From the cell containing the given text, extract its center point as (X, Y) coordinate. 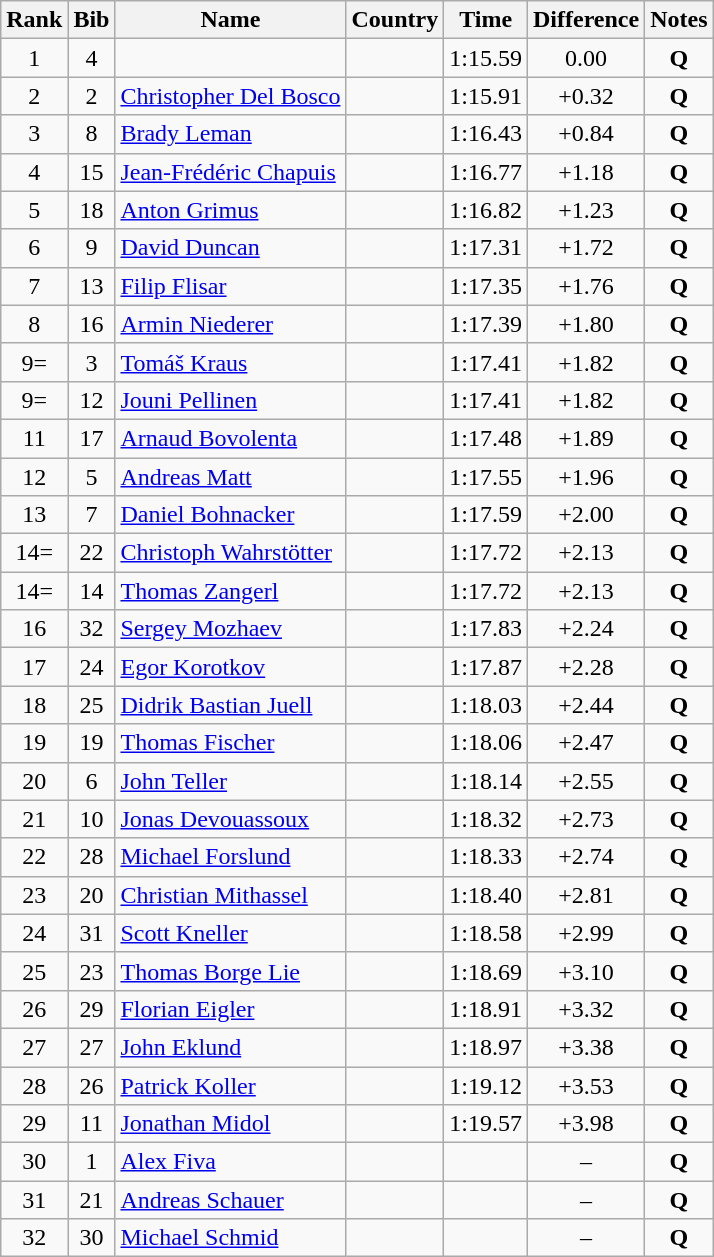
1:17.39 (486, 324)
+1.96 (586, 477)
+2.55 (586, 781)
+1.18 (586, 172)
Time (486, 20)
Daniel Bohnacker (230, 515)
15 (92, 172)
14 (92, 591)
Andreas Schauer (230, 1200)
1:15.91 (486, 96)
+2.99 (586, 933)
+1.80 (586, 324)
Christian Mithassel (230, 895)
1:17.59 (486, 515)
Michael Schmid (230, 1238)
Arnaud Bovolenta (230, 438)
Sergey Mozhaev (230, 629)
1:18.33 (486, 857)
1:17.55 (486, 477)
Thomas Fischer (230, 743)
+1.23 (586, 210)
Tomáš Kraus (230, 362)
Jonas Devouassoux (230, 819)
1:16.82 (486, 210)
+3.53 (586, 1085)
Alex Fiva (230, 1162)
1:17.48 (486, 438)
+3.38 (586, 1047)
0.00 (586, 58)
+0.32 (586, 96)
+1.89 (586, 438)
Armin Niederer (230, 324)
Anton Grimus (230, 210)
John Teller (230, 781)
+2.81 (586, 895)
1:18.97 (486, 1047)
+2.28 (586, 667)
+3.98 (586, 1124)
Christoph Wahrstötter (230, 553)
+1.72 (586, 248)
Andreas Matt (230, 477)
1:15.59 (486, 58)
+2.74 (586, 857)
David Duncan (230, 248)
1:18.14 (486, 781)
Jean-Frédéric Chapuis (230, 172)
+2.47 (586, 743)
9 (92, 248)
+0.84 (586, 134)
1:19.57 (486, 1124)
1:16.43 (486, 134)
+2.00 (586, 515)
1:18.69 (486, 971)
Rank (34, 20)
Michael Forslund (230, 857)
Thomas Zangerl (230, 591)
Brady Leman (230, 134)
1:18.58 (486, 933)
+1.76 (586, 286)
Jonathan Midol (230, 1124)
+2.73 (586, 819)
Bib (92, 20)
Country (395, 20)
1:18.91 (486, 1009)
+3.10 (586, 971)
1:19.12 (486, 1085)
1:16.77 (486, 172)
Name (230, 20)
1:18.03 (486, 705)
Egor Korotkov (230, 667)
Christopher Del Bosco (230, 96)
1:18.40 (486, 895)
Didrik Bastian Juell (230, 705)
1:17.83 (486, 629)
1:17.35 (486, 286)
John Eklund (230, 1047)
Jouni Pellinen (230, 400)
Thomas Borge Lie (230, 971)
Filip Flisar (230, 286)
1:18.32 (486, 819)
Notes (679, 20)
+2.44 (586, 705)
+3.32 (586, 1009)
10 (92, 819)
Scott Kneller (230, 933)
Patrick Koller (230, 1085)
+2.24 (586, 629)
1:17.31 (486, 248)
Florian Eigler (230, 1009)
1:18.06 (486, 743)
1:17.87 (486, 667)
Difference (586, 20)
